Extract the [x, y] coordinate from the center of the cell holding the provided text.  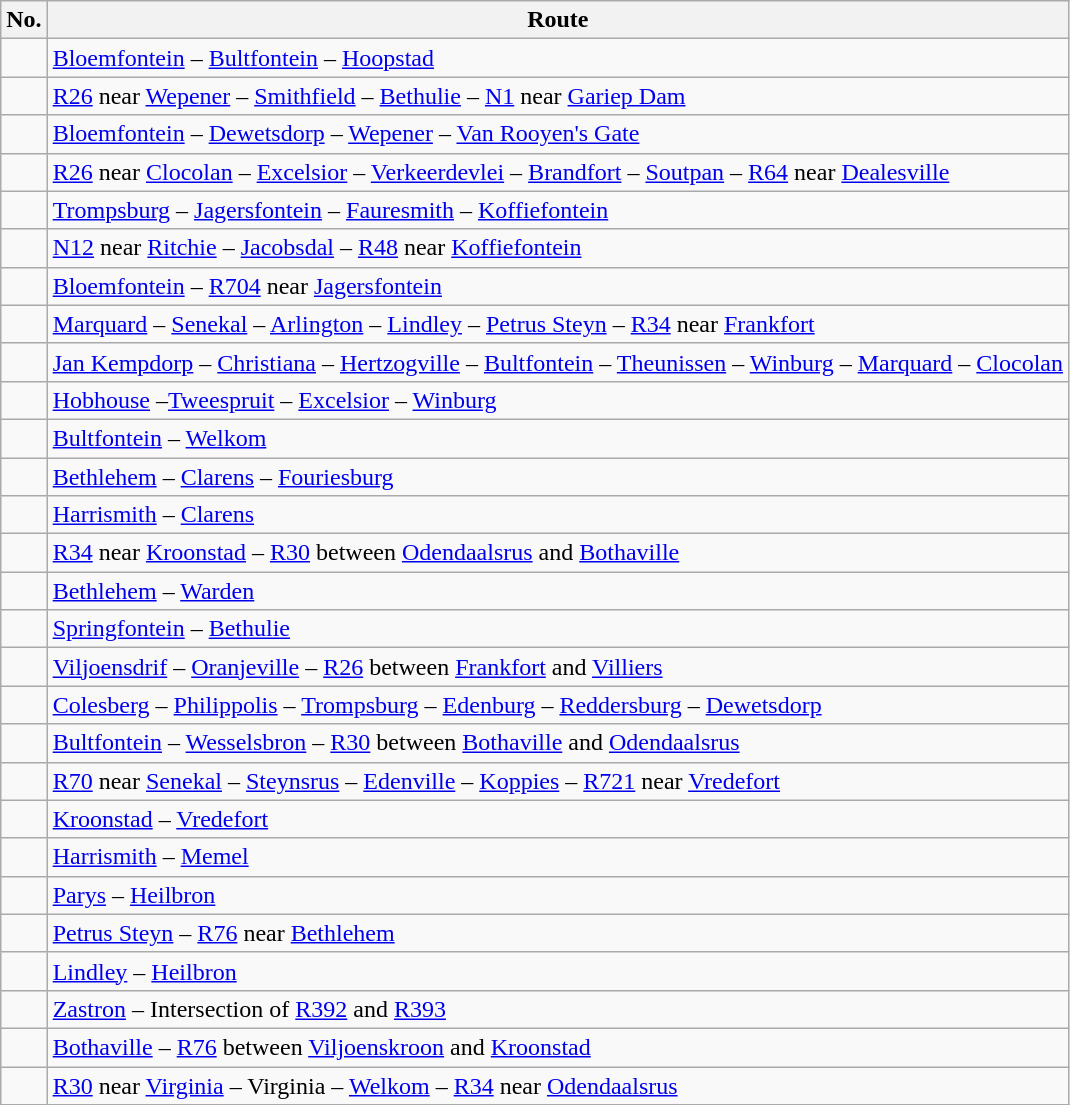
Hobhouse –Tweespruit – Excelsior – Winburg [558, 400]
Bothaville – R76 between Viljoenskroon and Kroonstad [558, 1047]
Bloemfontein – Bultfontein – Hoopstad [558, 58]
Bloemfontein – Dewetsdorp – Wepener – Van Rooyen's Gate [558, 134]
Bultfontein – Wesselsbron – R30 between Bothaville and Odendaalsrus [558, 743]
No. [24, 20]
Bethlehem – Warden [558, 591]
N12 near Ritchie – Jacobsdal – R48 near Koffiefontein [558, 248]
R26 near Wepener – Smithfield – Bethulie – N1 near Gariep Dam [558, 96]
R70 near Senekal – Steynsrus – Edenville – Koppies – R721 near Vredefort [558, 781]
Bethlehem – Clarens – Fouriesburg [558, 477]
R34 near Kroonstad – R30 between Odendaalsrus and Bothaville [558, 553]
Colesberg – Philippolis – Trompsburg – Edenburg – Reddersburg – Dewetsdorp [558, 705]
Jan Kempdorp – Christiana – Hertzogville – Bultfontein – Theunissen – Winburg – Marquard – Clocolan [558, 362]
Lindley – Heilbron [558, 971]
Route [558, 20]
Springfontein – Bethulie [558, 629]
Harrismith – Memel [558, 857]
Viljoensdrif – Oranjeville – R26 between Frankfort and Villiers [558, 667]
Bultfontein – Welkom [558, 438]
Trompsburg – Jagersfontein – Fauresmith – Koffiefontein [558, 210]
Bloemfontein – R704 near Jagersfontein [558, 286]
Kroonstad – Vredefort [558, 819]
R30 near Virginia – Virginia – Welkom – R34 near Odendaalsrus [558, 1085]
Zastron – Intersection of R392 and R393 [558, 1009]
Marquard – Senekal – Arlington – Lindley – Petrus Steyn – R34 near Frankfort [558, 324]
R26 near Clocolan – Excelsior – Verkeerdevlei – Brandfort – Soutpan – R64 near Dealesville [558, 172]
Harrismith – Clarens [558, 515]
Parys – Heilbron [558, 895]
Petrus Steyn – R76 near Bethlehem [558, 933]
